Pinpoint the cell where the given text exists, returning its (x, y) midpoint coordinate. 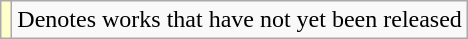
Denotes works that have not yet been released (240, 20)
